From the cell containing the given text, extract its center point as [X, Y] coordinate. 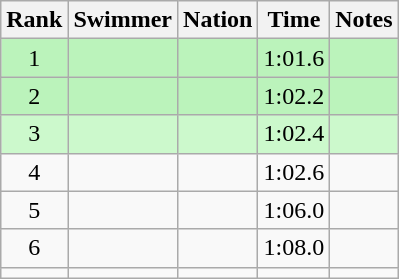
Notes [364, 20]
Nation [218, 20]
1 [34, 58]
1:08.0 [294, 248]
4 [34, 172]
Swimmer [123, 20]
6 [34, 248]
1:06.0 [294, 210]
1:02.2 [294, 96]
1:02.6 [294, 172]
5 [34, 210]
Rank [34, 20]
1:01.6 [294, 58]
3 [34, 134]
2 [34, 96]
Time [294, 20]
1:02.4 [294, 134]
